Locate the cell with the specified text and output its [X, Y] center coordinate. 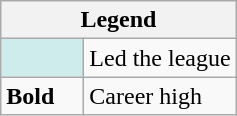
Legend [118, 20]
Led the league [160, 58]
Career high [160, 96]
Bold [42, 96]
